Return the [X, Y] coordinate for the center point of the cell that contains the specified text.  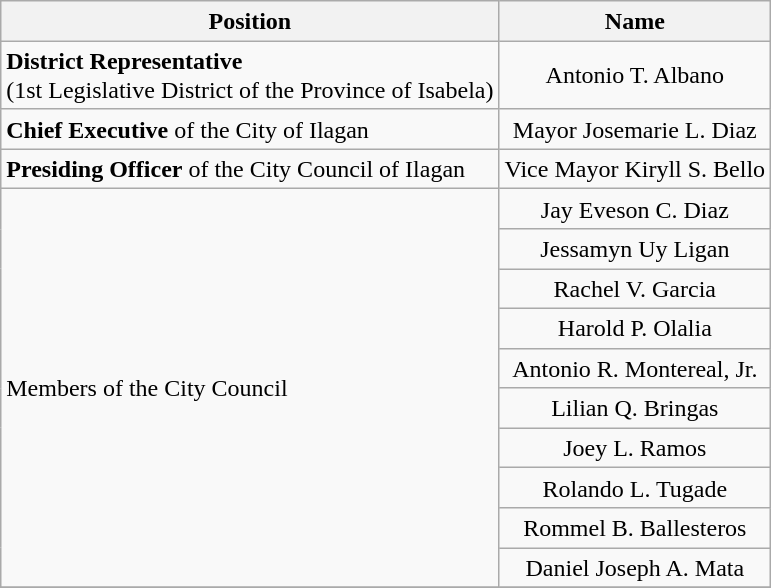
Daniel Joseph A. Mata [635, 568]
Mayor Josemarie L. Diaz [635, 129]
Antonio T. Albano [635, 76]
Jay Eveson C. Diaz [635, 209]
Vice Mayor Kiryll S. Bello [635, 169]
Rachel V. Garcia [635, 289]
Lilian Q. Bringas [635, 408]
Jessamyn Uy Ligan [635, 249]
District Representative(1st Legislative District of the Province of Isabela) [250, 76]
Rolando L. Tugade [635, 488]
Position [250, 21]
Joey L. Ramos [635, 448]
Antonio R. Montereal, Jr. [635, 368]
Harold P. Olalia [635, 328]
Presiding Officer of the City Council of Ilagan [250, 169]
Name [635, 21]
Chief Executive of the City of Ilagan [250, 129]
Rommel B. Ballesteros [635, 528]
Members of the City Council [250, 388]
